Output the (X, Y) coordinate of the center of the cell containing the given text.  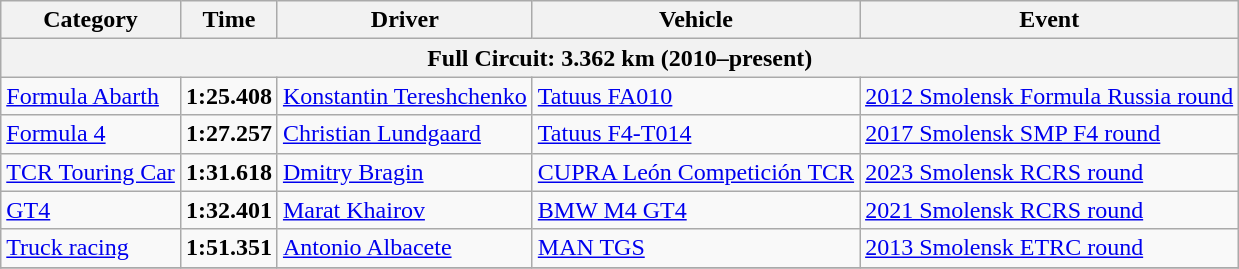
2013 Smolensk ETRC round (1050, 248)
BMW M4 GT4 (696, 210)
1:25.408 (228, 96)
Formula Abarth (91, 96)
MAN TGS (696, 248)
Dmitry Bragin (404, 172)
Christian Lundgaard (404, 134)
Vehicle (696, 20)
1:27.257 (228, 134)
TCR Touring Car (91, 172)
Tatuus F4-T014 (696, 134)
Konstantin Tereshchenko (404, 96)
CUPRA León Competición TCR (696, 172)
GT4 (91, 210)
2012 Smolensk Formula Russia round (1050, 96)
Formula 4 (91, 134)
2023 Smolensk RCRS round (1050, 172)
Driver (404, 20)
2021 Smolensk RCRS round (1050, 210)
Event (1050, 20)
2017 Smolensk SMP F4 round (1050, 134)
1:31.618 (228, 172)
Full Circuit: 3.362 km (2010–present) (620, 58)
1:32.401 (228, 210)
Antonio Albacete (404, 248)
Time (228, 20)
Marat Khairov (404, 210)
Tatuus FA010 (696, 96)
Truck racing (91, 248)
Category (91, 20)
1:51.351 (228, 248)
